Return [x, y] of the center of cell containing provided text 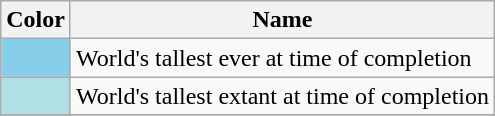
World's tallest ever at time of completion [282, 58]
World's tallest extant at time of completion [282, 96]
Color [36, 20]
Name [282, 20]
